Identify which cell holds the provided text, then report its [X, Y] central coordinate. 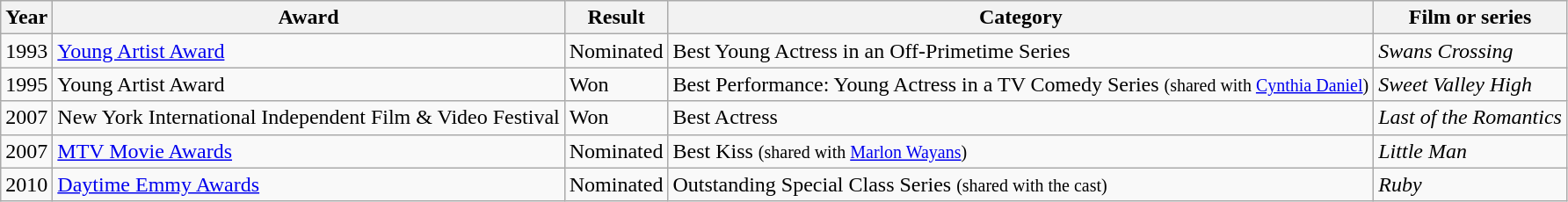
Award [309, 18]
Swans Crossing [1470, 51]
Result [616, 18]
1993 [26, 51]
Daytime Emmy Awards [309, 184]
Last of the Romantics [1470, 118]
Little Man [1470, 151]
Category [1021, 18]
1995 [26, 84]
Year [26, 18]
Best Performance: Young Actress in a TV Comedy Series (shared with Cynthia Daniel) [1021, 84]
2010 [26, 184]
Outstanding Special Class Series (shared with the cast) [1021, 184]
MTV Movie Awards [309, 151]
Best Young Actress in an Off-Primetime Series [1021, 51]
Best Actress [1021, 118]
Best Kiss (shared with Marlon Wayans) [1021, 151]
Film or series [1470, 18]
Ruby [1470, 184]
New York International Independent Film & Video Festival [309, 118]
Sweet Valley High [1470, 84]
